From the cell containing the given text, extract its center point as (X, Y) coordinate. 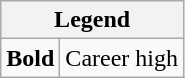
Bold (30, 58)
Legend (92, 20)
Career high (122, 58)
